Detect which cell encompasses the target text, then output its (X, Y) center coordinate. 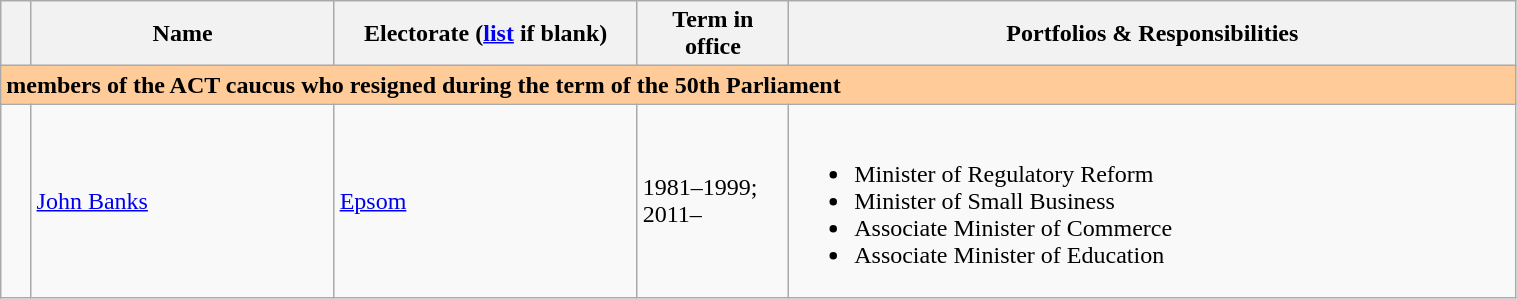
Electorate (list if blank) (486, 34)
Minister of Regulatory ReformMinister of Small BusinessAssociate Minister of CommerceAssociate Minister of Education (1152, 201)
Name (182, 34)
Term in office (713, 34)
John Banks (182, 201)
1981–1999; 2011– (713, 201)
members of the ACT caucus who resigned during the term of the 50th Parliament (758, 85)
Epsom (486, 201)
Portfolios & Responsibilities (1152, 34)
